Identify which cell holds the provided text, then report its (x, y) central coordinate. 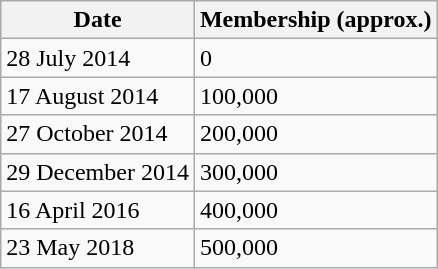
17 August 2014 (98, 96)
0 (316, 58)
Date (98, 20)
200,000 (316, 134)
23 May 2018 (98, 248)
29 December 2014 (98, 172)
300,000 (316, 172)
500,000 (316, 248)
100,000 (316, 96)
28 July 2014 (98, 58)
16 April 2016 (98, 210)
400,000 (316, 210)
Membership (approx.) (316, 20)
27 October 2014 (98, 134)
